Locate the cell with the specified text and output its [X, Y] center coordinate. 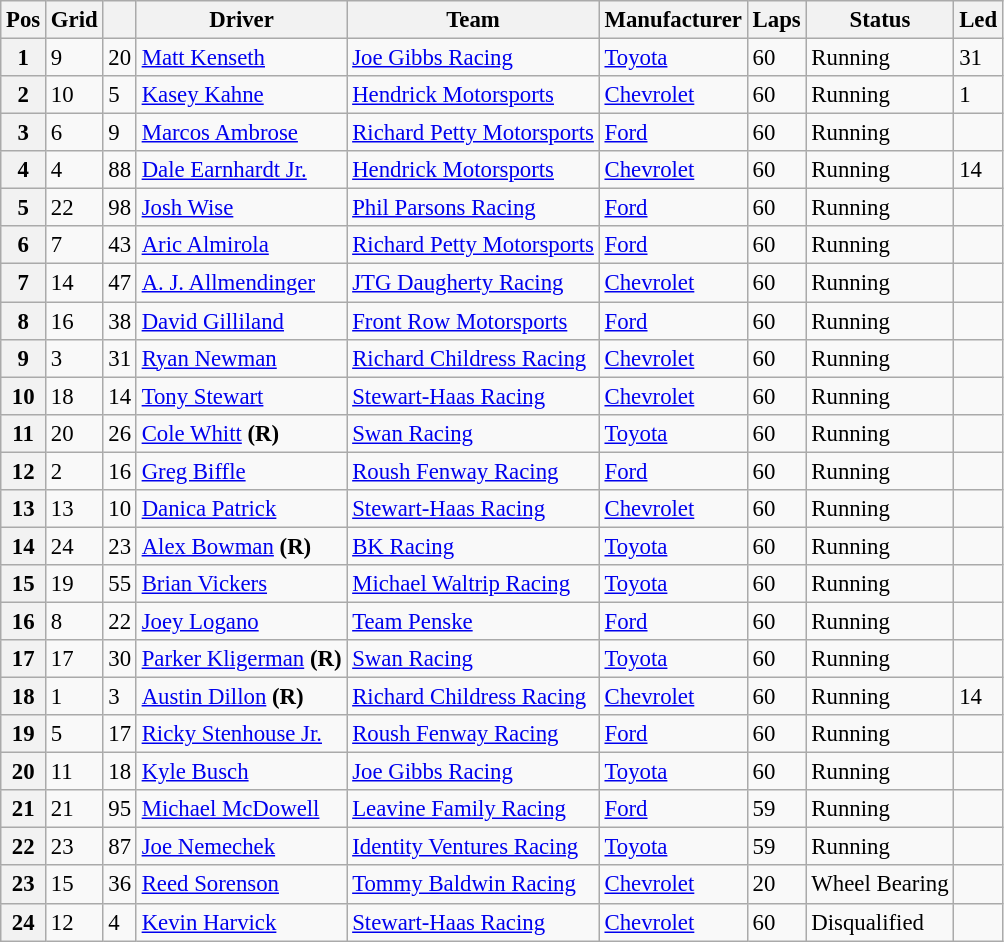
Leavine Family Racing [473, 809]
Team Penske [473, 621]
Tony Stewart [242, 396]
98 [120, 208]
Marcos Ambrose [242, 133]
Manufacturer [673, 20]
26 [120, 433]
Ricky Stenhouse Jr. [242, 734]
Kyle Busch [242, 772]
Front Row Motorsports [473, 321]
Cole Whitt (R) [242, 433]
Identity Ventures Racing [473, 847]
Led [978, 20]
Austin Dillon (R) [242, 697]
95 [120, 809]
Team [473, 20]
JTG Daugherty Racing [473, 283]
30 [120, 659]
Status [880, 20]
Aric Almirola [242, 245]
Wheel Bearing [880, 885]
47 [120, 283]
Michael McDowell [242, 809]
David Gilliland [242, 321]
Driver [242, 20]
43 [120, 245]
Danica Patrick [242, 509]
Phil Parsons Racing [473, 208]
Joey Logano [242, 621]
Alex Bowman (R) [242, 546]
Ryan Newman [242, 358]
Grid [74, 20]
Reed Sorenson [242, 885]
Michael Waltrip Racing [473, 584]
55 [120, 584]
36 [120, 885]
Joe Nemechek [242, 847]
87 [120, 847]
Laps [776, 20]
Matt Kenseth [242, 58]
38 [120, 321]
Disqualified [880, 922]
A. J. Allmendinger [242, 283]
Pos [24, 20]
Kevin Harvick [242, 922]
88 [120, 170]
Brian Vickers [242, 584]
Dale Earnhardt Jr. [242, 170]
Kasey Kahne [242, 95]
Josh Wise [242, 208]
Parker Kligerman (R) [242, 659]
BK Racing [473, 546]
Tommy Baldwin Racing [473, 885]
Greg Biffle [242, 471]
